Determine the (x, y) coordinate at the center of the cell enclosing the given text.  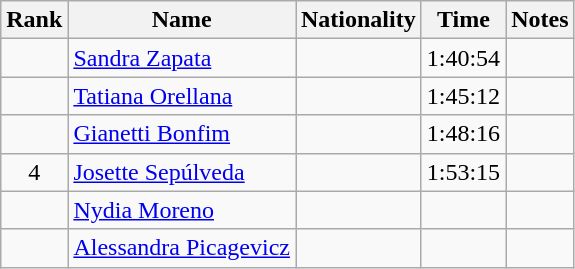
Sandra Zapata (182, 58)
Tatiana Orellana (182, 96)
1:53:15 (463, 172)
Nydia Moreno (182, 210)
Notes (540, 20)
Name (182, 20)
Time (463, 20)
Gianetti Bonfim (182, 134)
Nationality (359, 20)
Rank (34, 20)
Josette Sepúlveda (182, 172)
Alessandra Picagevicz (182, 248)
1:48:16 (463, 134)
1:45:12 (463, 96)
4 (34, 172)
1:40:54 (463, 58)
